Scan for the cell matching the given text and deliver its (X, Y) coordinate at center. 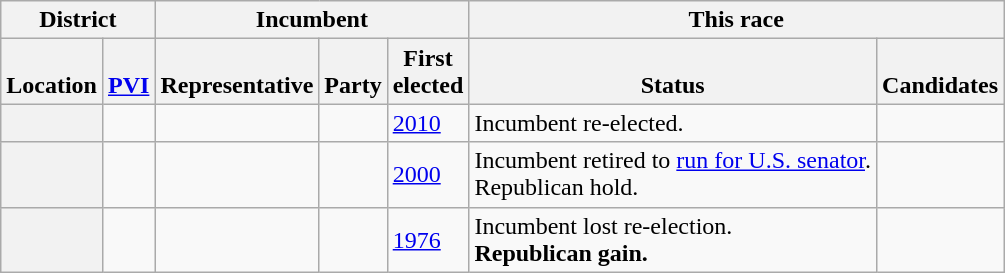
Incumbent lost re-election.Republican gain. (673, 240)
Location (52, 72)
Firstelected (428, 72)
Incumbent re-elected. (673, 123)
2010 (428, 123)
Candidates (940, 72)
1976 (428, 240)
PVI (128, 72)
District (78, 20)
Party (353, 72)
2000 (428, 174)
Status (673, 72)
This race (736, 20)
Incumbent retired to run for U.S. senator.Republican hold. (673, 174)
Representative (237, 72)
Incumbent (312, 20)
